Provide the [X, Y] coordinate of the cell's center where the given text is located.  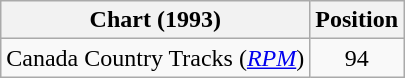
Chart (1993) [156, 20]
Position [357, 20]
94 [357, 58]
Canada Country Tracks (RPM) [156, 58]
